Provide the (X, Y) coordinate of the cell's center where the given text is located.  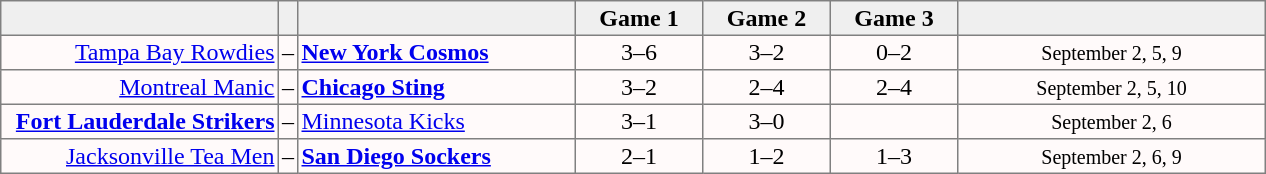
Game 1 (639, 18)
San Diego Sockers (437, 156)
Game 3 (894, 18)
3–6 (639, 52)
September 2, 6 (1112, 121)
Montreal Manic (140, 87)
Fort Lauderdale Strikers (140, 121)
New York Cosmos (437, 52)
September 2, 5, 9 (1112, 52)
Jacksonville Tea Men (140, 156)
3–1 (639, 121)
3–0 (767, 121)
Game 2 (767, 18)
1–3 (894, 156)
2–1 (639, 156)
Minnesota Kicks (437, 121)
0–2 (894, 52)
September 2, 5, 10 (1112, 87)
September 2, 6, 9 (1112, 156)
1–2 (767, 156)
Chicago Sting (437, 87)
Tampa Bay Rowdies (140, 52)
